Capture the cell that displays the provided text and extract its (X, Y) central coordinate. 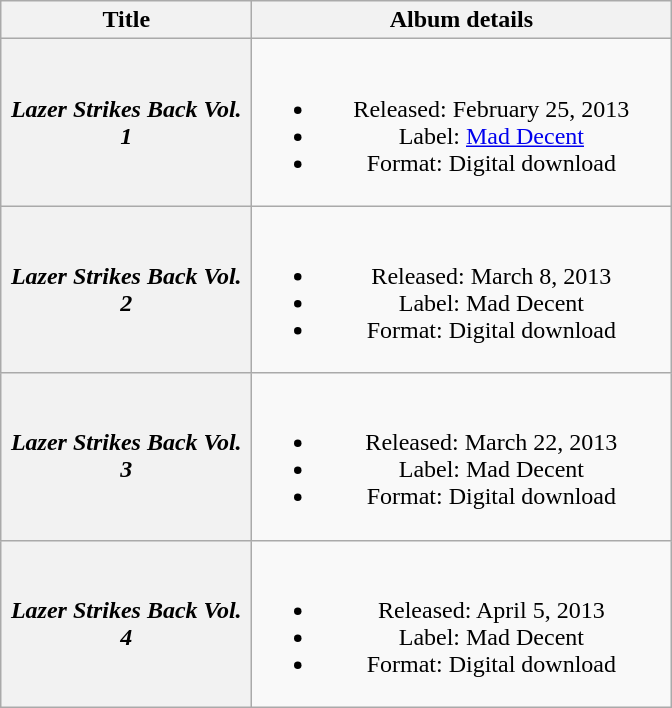
Lazer Strikes Back Vol. 4 (126, 624)
Album details (462, 20)
Lazer Strikes Back Vol. 1 (126, 122)
Lazer Strikes Back Vol. 3 (126, 456)
Released: February 25, 2013Label: Mad DecentFormat: Digital download (462, 122)
Released: March 8, 2013Label: Mad DecentFormat: Digital download (462, 290)
Released: March 22, 2013Label: Mad DecentFormat: Digital download (462, 456)
Released: April 5, 2013Label: Mad DecentFormat: Digital download (462, 624)
Lazer Strikes Back Vol. 2 (126, 290)
Title (126, 20)
